Detect which cell encompasses the target text, then output its (X, Y) center coordinate. 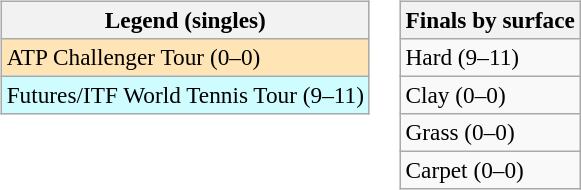
Hard (9–11) (490, 57)
Grass (0–0) (490, 133)
ATP Challenger Tour (0–0) (185, 57)
Carpet (0–0) (490, 171)
Legend (singles) (185, 20)
Futures/ITF World Tennis Tour (9–11) (185, 95)
Clay (0–0) (490, 95)
Finals by surface (490, 20)
